Extract the [x, y] coordinate from the center of the cell holding the provided text.  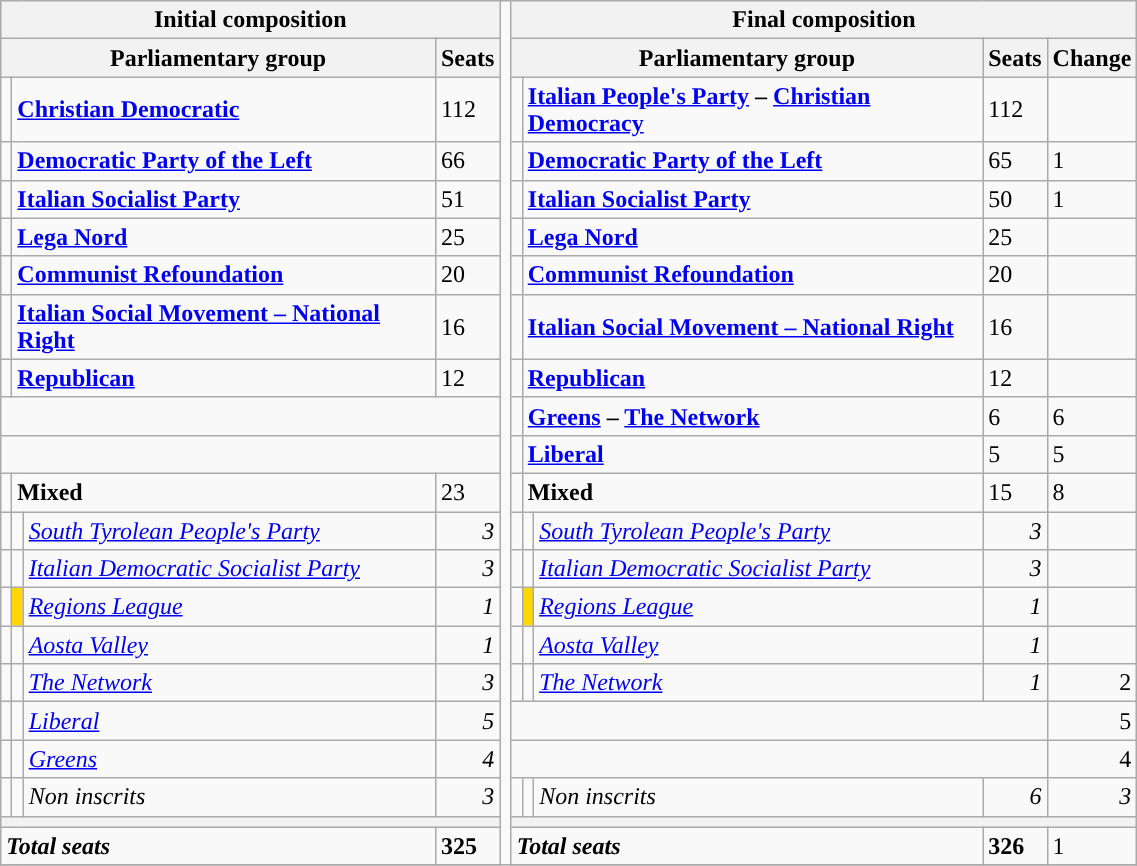
2 [1092, 683]
65 [1015, 161]
23 [467, 492]
8 [1092, 492]
Christian Democratic [224, 110]
Final composition [824, 20]
Change [1092, 58]
325 [467, 846]
Italian People's Party – Christian Democracy [752, 110]
326 [1015, 846]
Greens – The Network [752, 416]
66 [467, 161]
Initial composition [250, 20]
50 [1015, 199]
Greens [229, 759]
51 [467, 199]
15 [1015, 492]
